Determine the [x, y] coordinate at the center of the cell enclosing the given text.  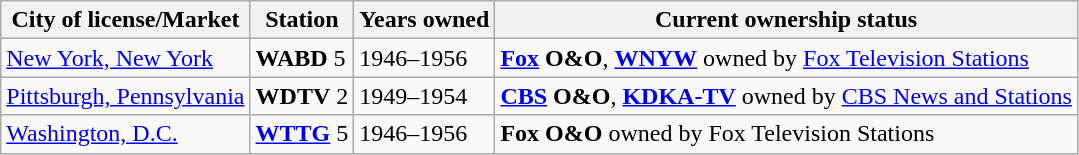
Fox O&O, WNYW owned by Fox Television Stations [786, 58]
WDTV 2 [302, 96]
WTTG 5 [302, 134]
Years owned [424, 20]
Station [302, 20]
WABD 5 [302, 58]
CBS O&O, KDKA-TV owned by CBS News and Stations [786, 96]
Fox O&O owned by Fox Television Stations [786, 134]
Current ownership status [786, 20]
Washington, D.C. [126, 134]
1949–1954 [424, 96]
City of license/Market [126, 20]
New York, New York [126, 58]
Pittsburgh, Pennsylvania [126, 96]
